Output the (x, y) coordinate of the center of the cell containing the given text.  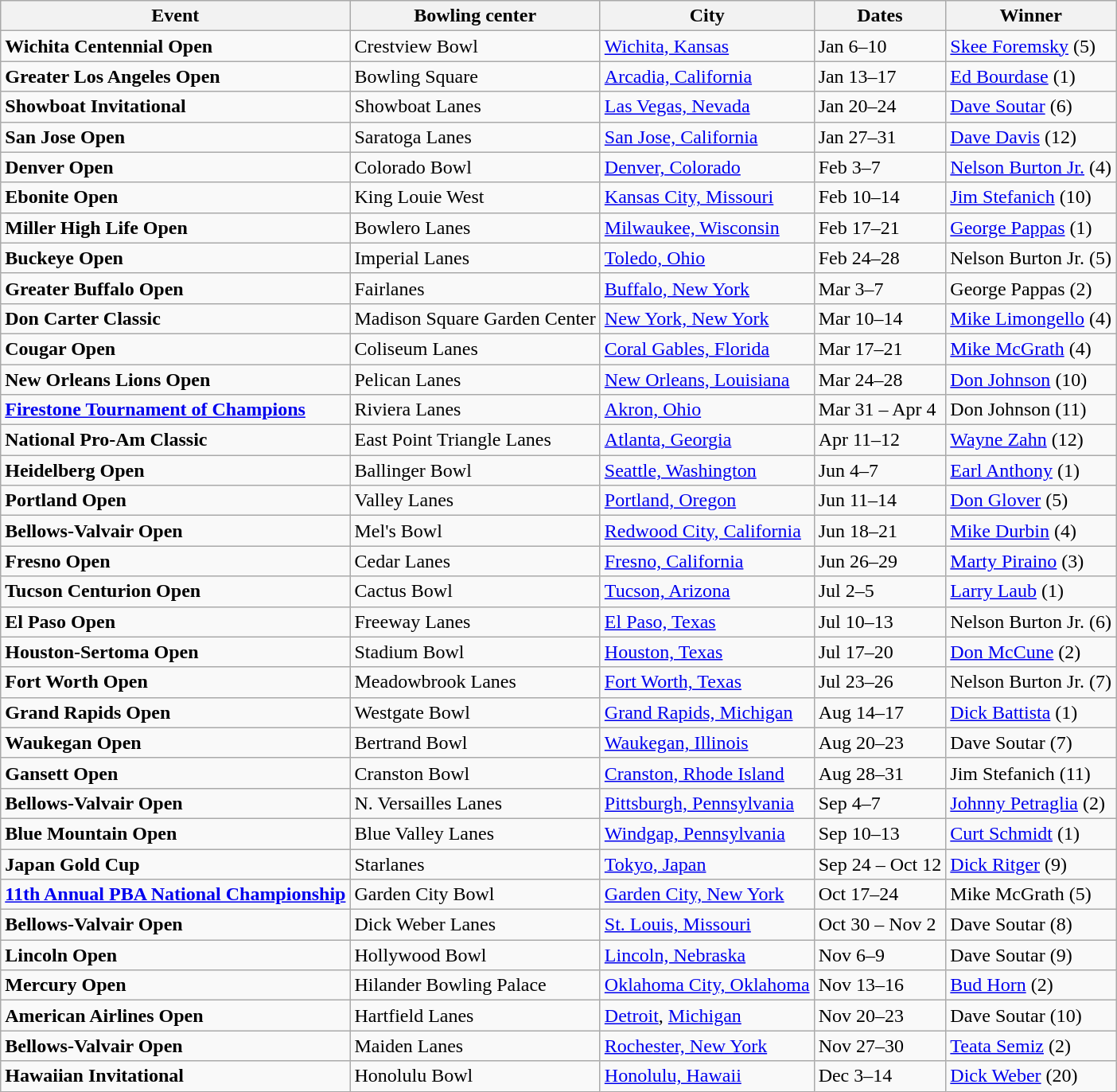
Feb 3–7 (880, 167)
Sep 24 – Oct 12 (880, 864)
Don Carter Classic (175, 318)
Bud Horn (2) (1031, 985)
Ballinger Bowl (475, 470)
Jan 27–31 (880, 137)
Dick Weber Lanes (475, 925)
Don McCune (2) (1031, 652)
Portland Open (175, 501)
El Paso, Texas (706, 622)
Honolulu, Hawaii (706, 1076)
Jim Stefanich (11) (1031, 773)
Earl Anthony (1) (1031, 470)
Aug 28–31 (880, 773)
Mar 31 – Apr 4 (880, 410)
Fort Worth, Texas (706, 682)
Stadium Bowl (475, 652)
Showboat Invitational (175, 107)
Sep 4–7 (880, 803)
Japan Gold Cup (175, 864)
Madison Square Garden Center (475, 318)
National Pro-Am Classic (175, 440)
Nov 27–30 (880, 1046)
Gansett Open (175, 773)
Hollywood Bowl (475, 955)
Miller High Life Open (175, 228)
Fresno, California (706, 561)
Jan 6–10 (880, 46)
Kansas City, Missouri (706, 197)
Denver Open (175, 167)
New York, New York (706, 318)
Grand Rapids Open (175, 712)
Dave Soutar (6) (1031, 107)
Coliseum Lanes (475, 349)
Jim Stefanich (10) (1031, 197)
Cranston, Rhode Island (706, 773)
Fairlanes (475, 288)
Toledo, Ohio (706, 258)
Mel's Bowl (475, 531)
Dick Ritger (9) (1031, 864)
Detroit, Michigan (706, 1016)
Waukegan Open (175, 743)
Jan 13–17 (880, 76)
Aug 20–23 (880, 743)
San Jose Open (175, 137)
Jul 10–13 (880, 622)
El Paso Open (175, 622)
Dates (880, 16)
Jul 17–20 (880, 652)
Arcadia, California (706, 76)
Buckeye Open (175, 258)
Mike McGrath (4) (1031, 349)
Nov 13–16 (880, 985)
Rochester, New York (706, 1046)
Cougar Open (175, 349)
Mar 17–21 (880, 349)
Atlanta, Georgia (706, 440)
Greater Buffalo Open (175, 288)
Portland, Oregon (706, 501)
Nov 6–9 (880, 955)
Mike Limongello (4) (1031, 318)
Dave Soutar (8) (1031, 925)
Lincoln, Nebraska (706, 955)
Tokyo, Japan (706, 864)
Maiden Lanes (475, 1046)
Wichita Centennial Open (175, 46)
Imperial Lanes (475, 258)
Aug 14–17 (880, 712)
Jun 4–7 (880, 470)
Crestview Bowl (475, 46)
Pittsburgh, Pennsylvania (706, 803)
Blue Mountain Open (175, 833)
New Orleans Lions Open (175, 380)
N. Versailles Lanes (475, 803)
Mike Durbin (4) (1031, 531)
Cranston Bowl (475, 773)
Waukegan, Illinois (706, 743)
Valley Lanes (475, 501)
Tucson Centurion Open (175, 591)
Pelican Lanes (475, 380)
Jun 26–29 (880, 561)
Blue Valley Lanes (475, 833)
Greater Los Angeles Open (175, 76)
Cactus Bowl (475, 591)
Hawaiian Invitational (175, 1076)
Mar 3–7 (880, 288)
Mike McGrath (5) (1031, 895)
Grand Rapids, Michigan (706, 712)
Nelson Burton Jr. (5) (1031, 258)
Fresno Open (175, 561)
Oct 17–24 (880, 895)
Ebonite Open (175, 197)
Don Johnson (10) (1031, 380)
Ed Bourdase (1) (1031, 76)
Wayne Zahn (12) (1031, 440)
George Pappas (1) (1031, 228)
Las Vegas, Nevada (706, 107)
Dec 3–14 (880, 1076)
Sep 10–13 (880, 833)
Wichita, Kansas (706, 46)
Bowling center (475, 16)
Nelson Burton Jr. (7) (1031, 682)
Bowling Square (475, 76)
Tucson, Arizona (706, 591)
Teata Semiz (2) (1031, 1046)
Bertrand Bowl (475, 743)
Apr 11–12 (880, 440)
Hilander Bowling Palace (475, 985)
New Orleans, Louisiana (706, 380)
Garden City Bowl (475, 895)
Coral Gables, Florida (706, 349)
Firestone Tournament of Champions (175, 410)
Jul 23–26 (880, 682)
Jul 2–5 (880, 591)
Showboat Lanes (475, 107)
Garden City, New York (706, 895)
Lincoln Open (175, 955)
Denver, Colorado (706, 167)
Event (175, 16)
Larry Laub (1) (1031, 591)
Winner (1031, 16)
King Louie West (475, 197)
Feb 10–14 (880, 197)
Nov 20–23 (880, 1016)
Marty Piraino (3) (1031, 561)
Mercury Open (175, 985)
East Point Triangle Lanes (475, 440)
Akron, Ohio (706, 410)
Jun 11–14 (880, 501)
Mar 24–28 (880, 380)
American Airlines Open (175, 1016)
Skee Foremsky (5) (1031, 46)
Dick Battista (1) (1031, 712)
Don Glover (5) (1031, 501)
Colorado Bowl (475, 167)
Oklahoma City, Oklahoma (706, 985)
Freeway Lanes (475, 622)
Houston-Sertoma Open (175, 652)
Dave Davis (12) (1031, 137)
Houston, Texas (706, 652)
Cedar Lanes (475, 561)
Meadowbrook Lanes (475, 682)
Redwood City, California (706, 531)
Dick Weber (20) (1031, 1076)
Mar 10–14 (880, 318)
11th Annual PBA National Championship (175, 895)
Honolulu Bowl (475, 1076)
Feb 17–21 (880, 228)
Dave Soutar (10) (1031, 1016)
San Jose, California (706, 137)
Riviera Lanes (475, 410)
Buffalo, New York (706, 288)
Saratoga Lanes (475, 137)
Windgap, Pennsylvania (706, 833)
Hartfield Lanes (475, 1016)
Nelson Burton Jr. (6) (1031, 622)
City (706, 16)
Jun 18–21 (880, 531)
Dave Soutar (9) (1031, 955)
Fort Worth Open (175, 682)
George Pappas (2) (1031, 288)
Feb 24–28 (880, 258)
Starlanes (475, 864)
Heidelberg Open (175, 470)
Don Johnson (11) (1031, 410)
Oct 30 – Nov 2 (880, 925)
Curt Schmidt (1) (1031, 833)
Milwaukee, Wisconsin (706, 228)
Nelson Burton Jr. (4) (1031, 167)
St. Louis, Missouri (706, 925)
Westgate Bowl (475, 712)
Bowlero Lanes (475, 228)
Dave Soutar (7) (1031, 743)
Seattle, Washington (706, 470)
Johnny Petraglia (2) (1031, 803)
Jan 20–24 (880, 107)
